Locate the cell with the specified text and output its (X, Y) center coordinate. 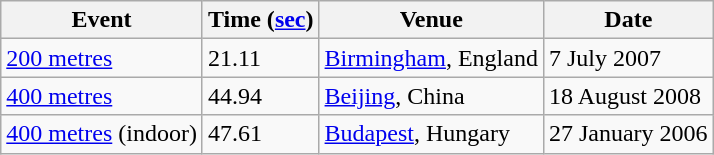
47.61 (260, 134)
Venue (431, 20)
400 metres (102, 96)
Event (102, 20)
27 January 2006 (628, 134)
200 metres (102, 58)
Birmingham, England (431, 58)
44.94 (260, 96)
400 metres (indoor) (102, 134)
21.11 (260, 58)
18 August 2008 (628, 96)
Date (628, 20)
Time (sec) (260, 20)
Budapest, Hungary (431, 134)
7 July 2007 (628, 58)
Beijing, China (431, 96)
